Capture the cell that displays the provided text and extract its (x, y) central coordinate. 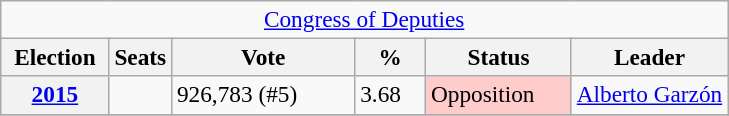
Election (55, 57)
Alberto Garzón (649, 95)
3.68 (390, 95)
Opposition (499, 95)
% (390, 57)
Vote (264, 57)
Status (499, 57)
2015 (55, 95)
Congress of Deputies (364, 19)
Leader (649, 57)
926,783 (#5) (264, 95)
Seats (140, 57)
